Find where the given text appears and provide that cell's center as [x, y] coordinate. 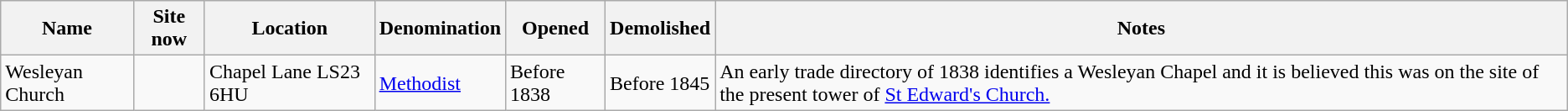
Name [67, 29]
An early trade directory of 1838 identifies a Wesleyan Chapel and it is believed this was on the site of the present tower of St Edward's Church. [1142, 82]
Before 1838 [556, 82]
Chapel Lane LS23 6HU [290, 82]
Demolished [660, 29]
Before 1845 [660, 82]
Site now [169, 29]
Methodist [440, 82]
Wesleyan Church [67, 82]
Denomination [440, 29]
Location [290, 29]
Opened [556, 29]
Notes [1142, 29]
